Capture the cell that displays the provided text and extract its (x, y) central coordinate. 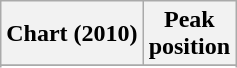
Chart (2010) (72, 34)
Peakposition (189, 34)
